From the cell containing the given text, extract its center point as (x, y) coordinate. 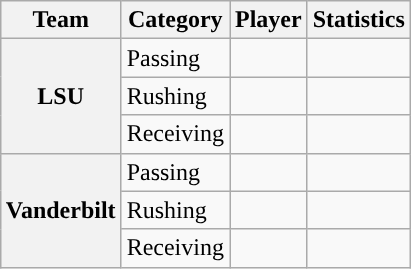
Team (60, 20)
Category (175, 20)
LSU (60, 96)
Vanderbilt (60, 210)
Player (269, 20)
Statistics (358, 20)
